From the cell containing the given text, extract its center point as (X, Y) coordinate. 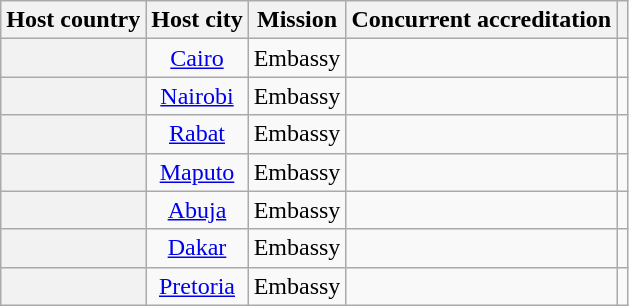
Mission (297, 20)
Maputo (197, 172)
Dakar (197, 248)
Host city (197, 20)
Concurrent accreditation (482, 20)
Nairobi (197, 96)
Abuja (197, 210)
Rabat (197, 134)
Cairo (197, 58)
Pretoria (197, 286)
Host country (74, 20)
